Determine the (X, Y) coordinate at the center of the cell enclosing the given text.  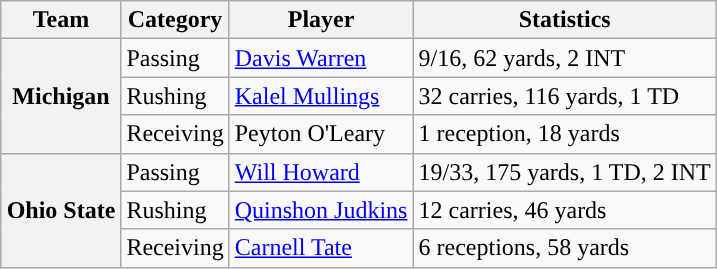
6 receptions, 58 yards (564, 248)
9/16, 62 yards, 2 INT (564, 58)
12 carries, 46 yards (564, 210)
1 reception, 18 yards (564, 134)
Team (61, 20)
Category (175, 20)
Statistics (564, 20)
Davis Warren (321, 58)
Carnell Tate (321, 248)
Player (321, 20)
Kalel Mullings (321, 96)
Will Howard (321, 172)
Peyton O'Leary (321, 134)
19/33, 175 yards, 1 TD, 2 INT (564, 172)
Ohio State (61, 210)
Michigan (61, 96)
32 carries, 116 yards, 1 TD (564, 96)
Quinshon Judkins (321, 210)
